Scan for the cell matching the given text and deliver its [X, Y] coordinate at center. 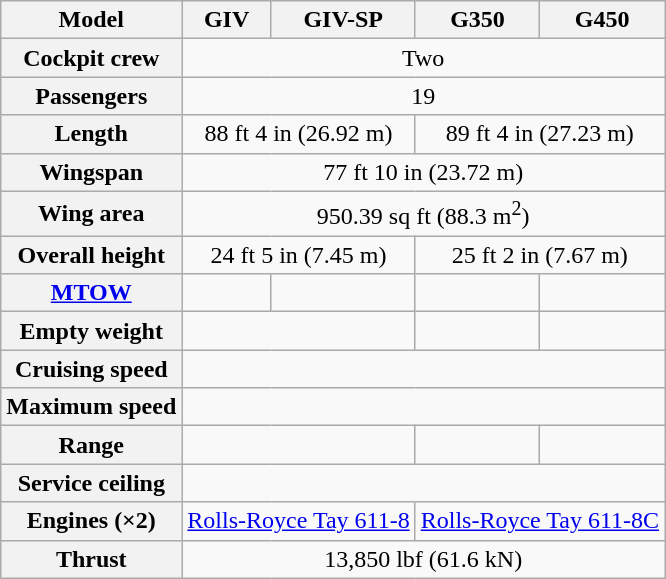
13,850 lbf (61.6 kN) [424, 559]
Cruising speed [92, 369]
Service ceiling [92, 483]
88 ft 4 in (26.92 m) [298, 134]
Length [92, 134]
G350 [478, 20]
Passengers [92, 96]
25 ft 2 in (7.67 m) [540, 255]
77 ft 10 in (23.72 m) [424, 172]
Wingspan [92, 172]
Model [92, 20]
Two [424, 58]
Maximum speed [92, 407]
Wing area [92, 214]
24 ft 5 in (7.45 m) [298, 255]
G450 [602, 20]
Thrust [92, 559]
GIV-SP [343, 20]
89 ft 4 in (27.23 m) [540, 134]
Rolls-Royce Tay 611-8 [298, 521]
950.39 sq ft (88.3 m2) [424, 214]
19 [424, 96]
Cockpit crew [92, 58]
GIV [227, 20]
Range [92, 445]
Overall height [92, 255]
Engines (×2) [92, 521]
Rolls-Royce Tay 611-8C [540, 521]
MTOW [92, 293]
Empty weight [92, 331]
